Detect which cell encompasses the target text, then output its [x, y] center coordinate. 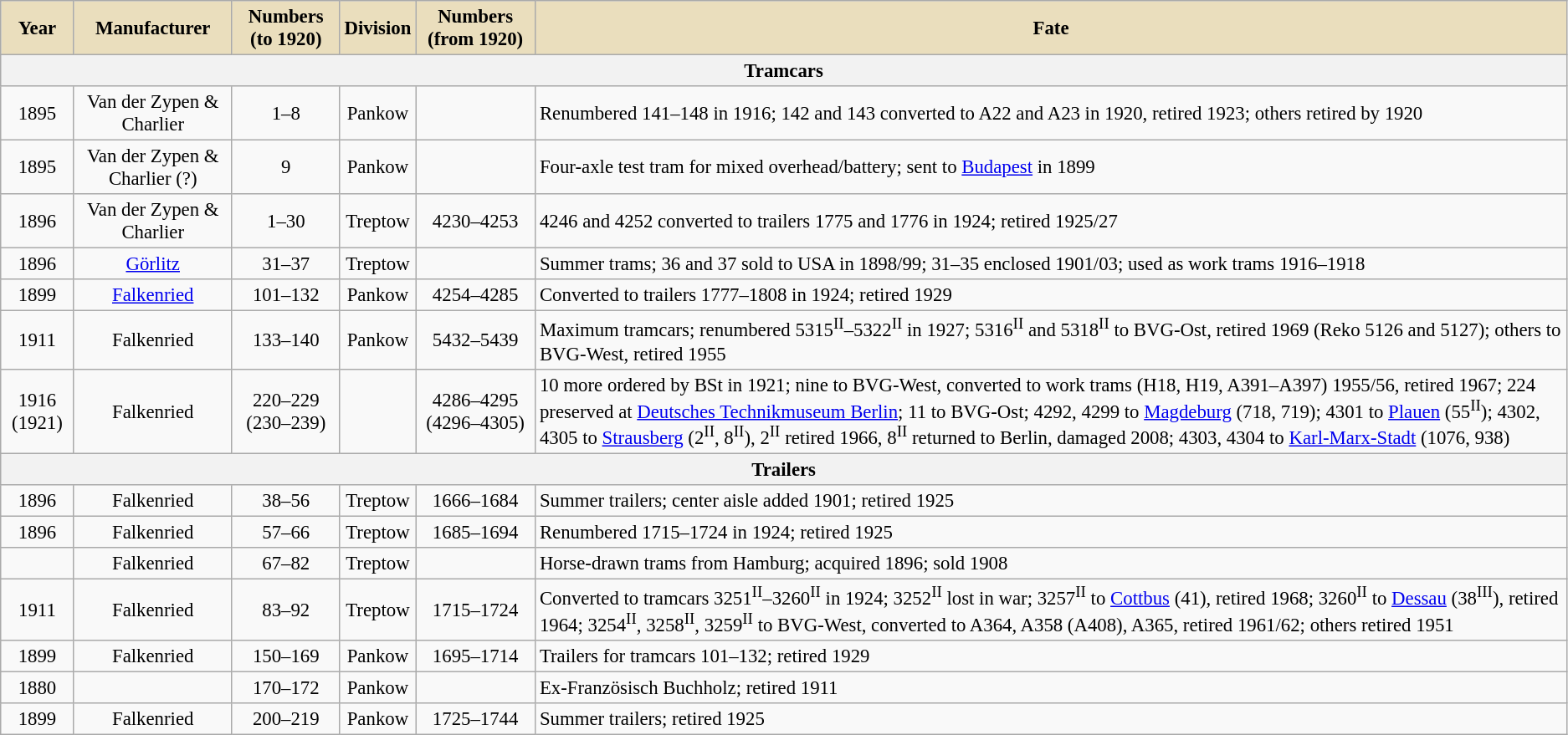
170–172 [286, 688]
Fate [1051, 28]
Görlitz [152, 264]
Summer trailers; retired 1925 [1051, 719]
83–92 [286, 610]
38–56 [286, 501]
Trailers for tramcars 101–132; retired 1929 [1051, 656]
1–30 [286, 221]
Renumbered 1715–1724 in 1924; retired 1925 [1051, 532]
Numbers (from 1920) [475, 28]
1916 (1921) [37, 411]
Summer trailers; center aisle added 1901; retired 1925 [1051, 501]
1–8 [286, 114]
4246 and 4252 converted to trailers 1775 and 1776 in 1924; retired 1925/27 [1051, 221]
Tramcars [784, 71]
Horse-drawn trams from Hamburg; acquired 1896; sold 1908 [1051, 564]
Ex-Französisch Buchholz; retired 1911 [1051, 688]
220–229 (230–239) [286, 411]
Maximum tramcars; renumbered 5315II–5322II in 1927; 5316II and 5318II to BVG-Ost, retired 1969 (Reko 5126 and 5127); others to BVG-West, retired 1955 [1051, 339]
57–66 [286, 532]
1695–1714 [475, 656]
Renumbered 141–148 in 1916; 142 and 143 converted to A22 and A23 in 1920, retired 1923; others retired by 1920 [1051, 114]
9 [286, 167]
4254–4285 [475, 295]
101–132 [286, 295]
Four-axle test tram for mixed overhead/battery; sent to Budapest in 1899 [1051, 167]
Year [37, 28]
4230–4253 [475, 221]
1685–1694 [475, 532]
Van der Zypen & Charlier (?) [152, 167]
1725–1744 [475, 719]
Numbers (to 1920) [286, 28]
Converted to trailers 1777–1808 in 1924; retired 1929 [1051, 295]
1666–1684 [475, 501]
1880 [37, 688]
31–37 [286, 264]
Division [377, 28]
Manufacturer [152, 28]
150–169 [286, 656]
133–140 [286, 339]
1715–1724 [475, 610]
Trailers [784, 469]
Summer trams; 36 and 37 sold to USA in 1898/99; 31–35 enclosed 1901/03; used as work trams 1916–1918 [1051, 264]
4286–4295 (4296–4305) [475, 411]
5432–5439 [475, 339]
200–219 [286, 719]
67–82 [286, 564]
